Output the (X, Y) coordinate of the center of the cell containing the given text.  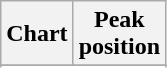
Chart (37, 34)
Peakposition (119, 34)
